Output the [x, y] coordinate of the center of the cell containing the given text.  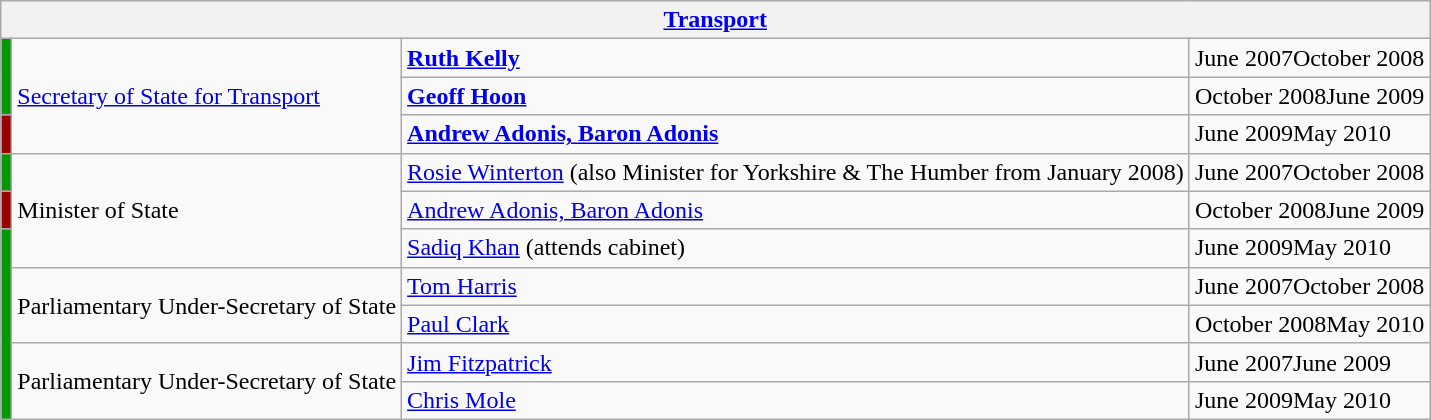
Ruth Kelly [796, 58]
Transport [716, 20]
Chris Mole [796, 400]
Minister of State [207, 210]
Sadiq Khan (attends cabinet) [796, 248]
June 2007June 2009 [1309, 362]
October 2008May 2010 [1309, 324]
Tom Harris [796, 286]
Rosie Winterton (also Minister for Yorkshire & The Humber from January 2008) [796, 172]
Paul Clark [796, 324]
Jim Fitzpatrick [796, 362]
Geoff Hoon [796, 96]
Secretary of State for Transport [207, 96]
